Identify which cell holds the provided text, then report its [X, Y] central coordinate. 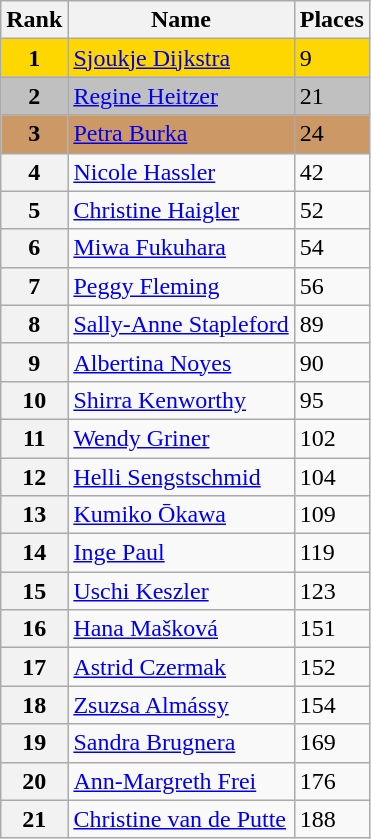
Kumiko Ōkawa [181, 515]
Peggy Fleming [181, 286]
42 [332, 172]
Sally-Anne Stapleford [181, 324]
151 [332, 629]
16 [34, 629]
89 [332, 324]
Sjoukje Dijkstra [181, 58]
Nicole Hassler [181, 172]
Hana Mašková [181, 629]
13 [34, 515]
5 [34, 210]
Christine van de Putte [181, 819]
Wendy Griner [181, 438]
20 [34, 781]
Name [181, 20]
15 [34, 591]
Places [332, 20]
188 [332, 819]
Petra Burka [181, 134]
102 [332, 438]
169 [332, 743]
2 [34, 96]
17 [34, 667]
1 [34, 58]
154 [332, 705]
Sandra Brugnera [181, 743]
7 [34, 286]
52 [332, 210]
24 [332, 134]
Helli Sengstschmid [181, 477]
Ann-Margreth Frei [181, 781]
109 [332, 515]
12 [34, 477]
56 [332, 286]
6 [34, 248]
Shirra Kenworthy [181, 400]
19 [34, 743]
95 [332, 400]
176 [332, 781]
Christine Haigler [181, 210]
152 [332, 667]
Astrid Czermak [181, 667]
10 [34, 400]
Miwa Fukuhara [181, 248]
8 [34, 324]
Uschi Keszler [181, 591]
Zsuzsa Almássy [181, 705]
119 [332, 553]
123 [332, 591]
Albertina Noyes [181, 362]
54 [332, 248]
18 [34, 705]
Rank [34, 20]
3 [34, 134]
4 [34, 172]
90 [332, 362]
Inge Paul [181, 553]
Regine Heitzer [181, 96]
14 [34, 553]
104 [332, 477]
11 [34, 438]
